Determine the [X, Y] coordinate at the center of the cell enclosing the given text.  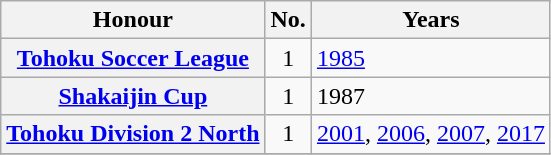
No. [288, 20]
2001, 2006, 2007, 2017 [430, 134]
1987 [430, 96]
1985 [430, 58]
Tohoku Division 2 North [133, 134]
Tohoku Soccer League [133, 58]
Years [430, 20]
Honour [133, 20]
Shakaijin Cup [133, 96]
